Capture the cell that displays the provided text and extract its (X, Y) central coordinate. 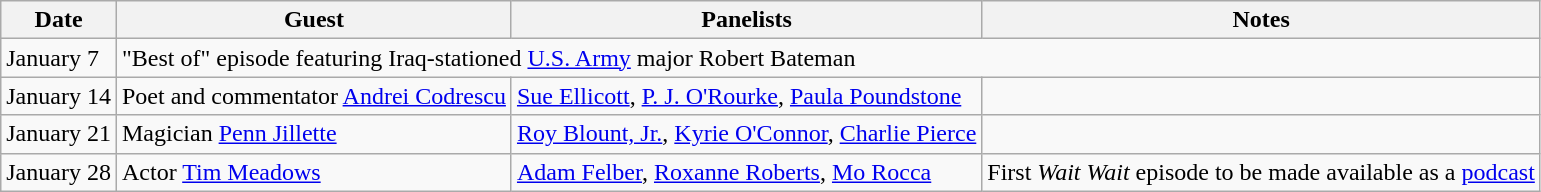
Actor Tim Meadows (314, 172)
January 28 (59, 172)
Date (59, 20)
January 14 (59, 96)
First Wait Wait episode to be made available as a podcast (1262, 172)
January 7 (59, 58)
"Best of" episode featuring Iraq-stationed U.S. Army major Robert Bateman (828, 58)
Notes (1262, 20)
Panelists (746, 20)
Guest (314, 20)
Poet and commentator Andrei Codrescu (314, 96)
Adam Felber, Roxanne Roberts, Mo Rocca (746, 172)
Sue Ellicott, P. J. O'Rourke, Paula Poundstone (746, 96)
Magician Penn Jillette (314, 134)
Roy Blount, Jr., Kyrie O'Connor, Charlie Pierce (746, 134)
January 21 (59, 134)
